Determine the [X, Y] coordinate at the center of the cell enclosing the given text.  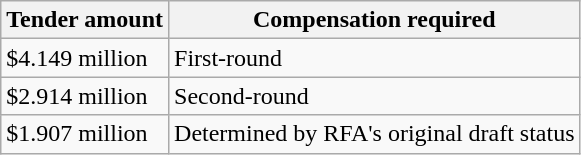
First-round [375, 58]
Compensation required [375, 20]
$2.914 million [85, 96]
Tender amount [85, 20]
$4.149 million [85, 58]
Determined by RFA's original draft status [375, 134]
$1.907 million [85, 134]
Second-round [375, 96]
